For the text-containing cell, return its midpoint in [x, y] coordinate format. 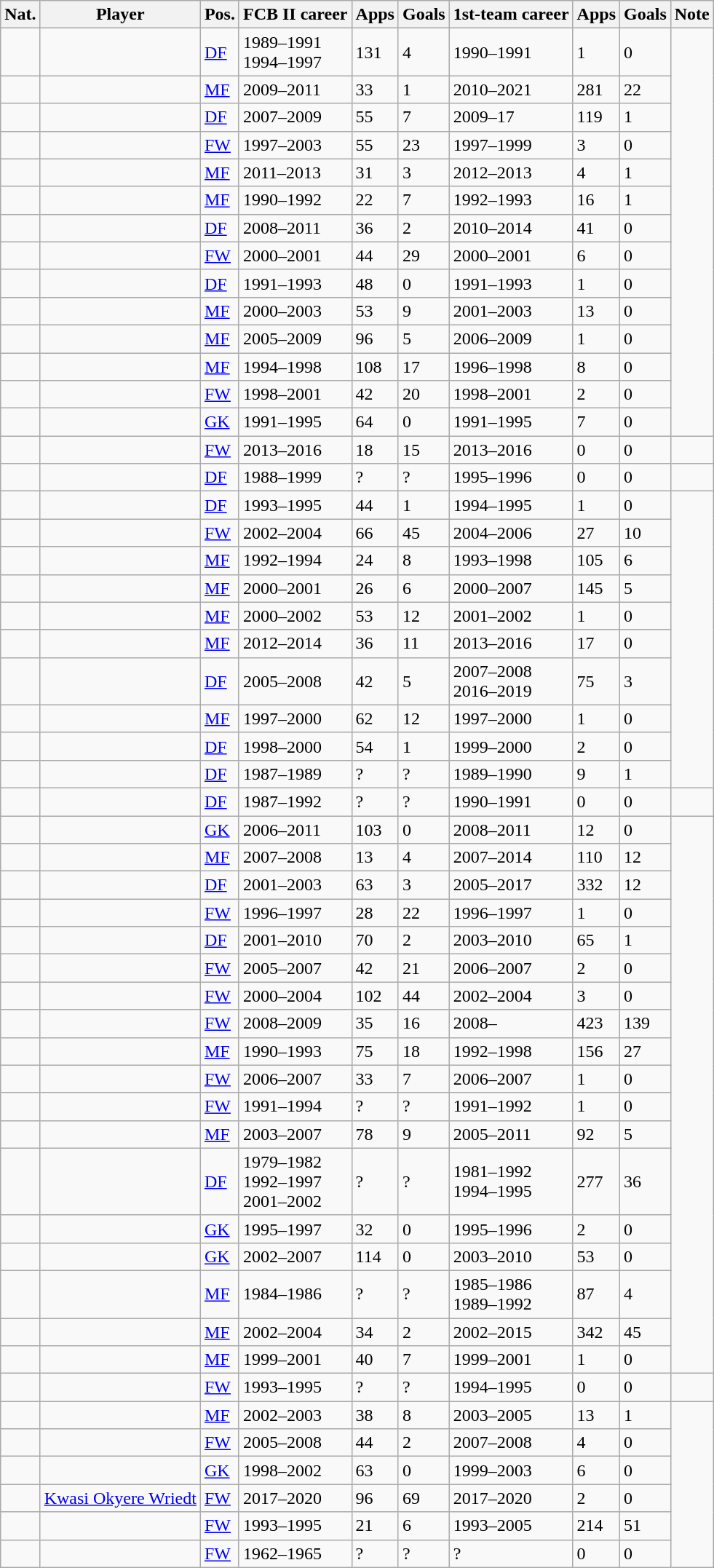
Pos. [220, 15]
1990–1993 [295, 1051]
23 [424, 145]
2007–2009 [295, 117]
1994–1998 [295, 366]
214 [596, 1526]
FCB II career [295, 15]
1991–1994 [295, 1106]
2009–17 [511, 117]
1991–1992 [511, 1106]
156 [596, 1051]
29 [424, 256]
2001–2002 [511, 616]
1999–2000 [511, 746]
34 [375, 1331]
Player [120, 15]
1992–1994 [295, 561]
1962–1965 [295, 1553]
62 [375, 718]
277 [596, 1181]
2002–2007 [295, 1256]
1997–1999 [511, 145]
40 [375, 1360]
38 [375, 1415]
2002–2003 [295, 1415]
65 [596, 941]
2004–2006 [511, 533]
1987–1989 [295, 774]
2011–2013 [295, 173]
1990–1992 [295, 200]
1985–19861989–1992 [511, 1294]
1984–1986 [295, 1294]
2008–2009 [295, 1023]
2006–2009 [511, 338]
1993–1998 [511, 561]
2000–2004 [295, 996]
2000–2003 [295, 311]
69 [424, 1498]
1999–2003 [511, 1470]
41 [596, 228]
131 [375, 52]
20 [424, 395]
54 [375, 746]
2007–20082016–2019 [511, 681]
108 [375, 366]
2005–2017 [511, 885]
2003–2005 [511, 1415]
1993–2005 [511, 1526]
2002–2015 [511, 1331]
1998–2000 [295, 746]
1987–1992 [295, 801]
2012–2014 [295, 644]
1988–1999 [295, 478]
64 [375, 422]
1981–19921994–1995 [511, 1181]
1989–19911994–1997 [295, 52]
48 [375, 283]
2001–2010 [295, 941]
24 [375, 561]
92 [596, 1134]
1995–1997 [295, 1229]
78 [375, 1134]
1992–1993 [511, 200]
70 [375, 941]
1989–1990 [511, 774]
51 [646, 1526]
114 [375, 1256]
15 [424, 450]
2005–2011 [511, 1134]
105 [596, 561]
110 [596, 858]
2007–2014 [511, 858]
11 [424, 644]
281 [596, 90]
145 [596, 588]
26 [375, 588]
2000–2007 [511, 588]
2003–2007 [295, 1134]
28 [375, 913]
2006–2011 [295, 829]
2005–2007 [295, 968]
Nat. [20, 15]
2009–2011 [295, 90]
31 [375, 173]
1992–1998 [511, 1051]
1996–1998 [511, 366]
2012–2013 [511, 173]
Note [691, 15]
2000–2002 [295, 616]
342 [596, 1331]
32 [375, 1229]
2010–2014 [511, 228]
35 [375, 1023]
Kwasi Okyere Wriedt [120, 1498]
2005–2009 [295, 338]
103 [375, 829]
2010–2021 [511, 90]
332 [596, 885]
102 [375, 996]
1997–2003 [295, 145]
66 [375, 533]
2008– [511, 1023]
423 [596, 1023]
119 [596, 117]
10 [646, 533]
87 [596, 1294]
1st-team career [511, 15]
1998–2002 [295, 1470]
1979–19821992–19972001–2002 [295, 1181]
139 [646, 1023]
